Return the (X, Y) coordinate for the center point of the cell that contains the specified text.  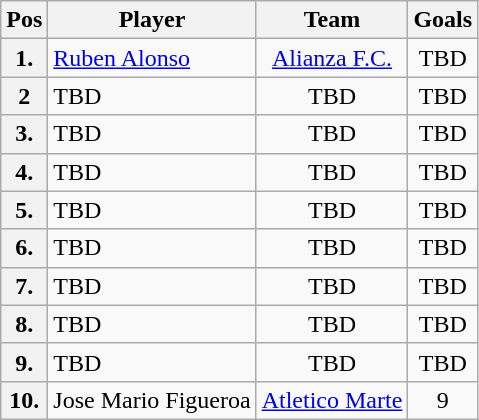
8. (24, 324)
5. (24, 210)
7. (24, 286)
9 (443, 400)
Team (332, 20)
3. (24, 134)
6. (24, 248)
9. (24, 362)
Pos (24, 20)
Jose Mario Figueroa (152, 400)
Player (152, 20)
10. (24, 400)
Ruben Alonso (152, 58)
4. (24, 172)
Alianza F.C. (332, 58)
Goals (443, 20)
Atletico Marte (332, 400)
2 (24, 96)
1. (24, 58)
